From the cell containing the given text, extract its center point as (x, y) coordinate. 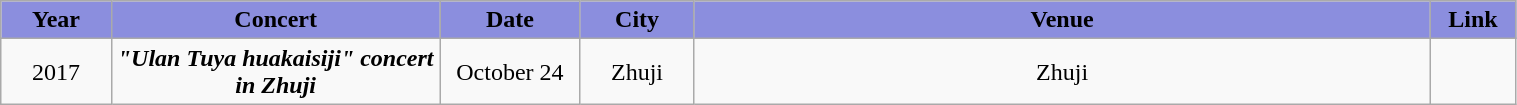
Year (56, 20)
Date (510, 20)
Venue (1062, 20)
City (637, 20)
Concert (276, 20)
October 24 (510, 72)
Link (1473, 20)
2017 (56, 72)
"Ulan Tuya huakaisiji" concert in Zhuji (276, 72)
